Search for the cell housing the specified text and yield its (X, Y) center coordinate. 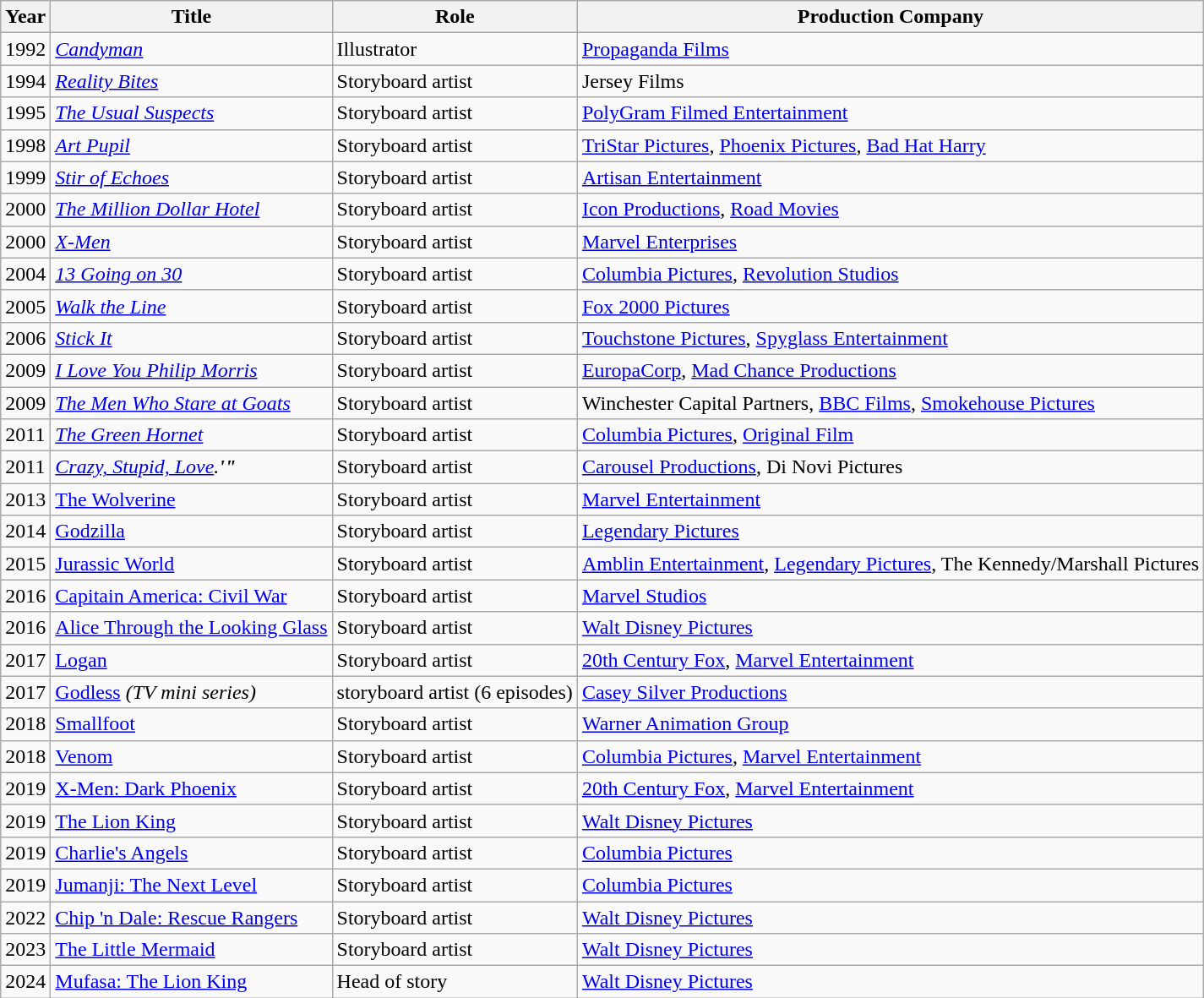
The Men Who Stare at Goats (191, 403)
Role (455, 17)
Stir of Echoes (191, 177)
EuropaCorp, Mad Chance Productions (891, 370)
Amblin Entertainment, Legendary Pictures, The Kennedy/Marshall Pictures (891, 564)
1992 (25, 49)
2004 (25, 274)
The Green Hornet (191, 435)
TriStar Pictures, Phoenix Pictures, Bad Hat Harry (891, 145)
Reality Bites (191, 81)
Candyman (191, 49)
Stick It (191, 338)
2005 (25, 306)
Columbia Pictures, Marvel Entertainment (891, 756)
storyboard artist (6 episodes) (455, 692)
Year (25, 17)
Head of story (455, 982)
Alice Through the Looking Glass (191, 628)
Title (191, 17)
Columbia Pictures, Revolution Studios (891, 274)
2013 (25, 499)
Columbia Pictures, Original Film (891, 435)
Marvel Enterprises (891, 242)
2006 (25, 338)
X-Men: Dark Phoenix (191, 788)
Walk the Line (191, 306)
Touchstone Pictures, Spyglass Entertainment (891, 338)
Jurassic World (191, 564)
The Lion King (191, 821)
Godless (TV mini series) (191, 692)
PolyGram Filmed Entertainment (891, 113)
Artisan Entertainment (891, 177)
Production Company (891, 17)
X-Men (191, 242)
Jersey Films (891, 81)
1995 (25, 113)
Propaganda Films (891, 49)
Venom (191, 756)
Mufasa: The Lion King (191, 982)
The Usual Suspects (191, 113)
Marvel Studios (891, 596)
Fox 2000 Pictures (891, 306)
The Wolverine (191, 499)
Illustrator (455, 49)
Crazy, Stupid, Love.'" (191, 467)
2014 (25, 532)
I Love You Philip Morris (191, 370)
2023 (25, 950)
Godzilla (191, 532)
The Million Dollar Hotel (191, 210)
Marvel Entertainment (891, 499)
2015 (25, 564)
1994 (25, 81)
Capitain America: Civil War (191, 596)
Chip 'n Dale: Rescue Rangers (191, 917)
Charlie's Angels (191, 853)
Warner Animation Group (891, 724)
2022 (25, 917)
Logan (191, 660)
Winchester Capital Partners, BBC Films, Smokehouse Pictures (891, 403)
Jumanji: The Next Level (191, 885)
13 Going on 30 (191, 274)
Icon Productions, Road Movies (891, 210)
Art Pupil (191, 145)
The Little Mermaid (191, 950)
Carousel Productions, Di Novi Pictures (891, 467)
Casey Silver Productions (891, 692)
2024 (25, 982)
Smallfoot (191, 724)
1998 (25, 145)
Legendary Pictures (891, 532)
1999 (25, 177)
